From the cell containing the given text, extract its center point as [X, Y] coordinate. 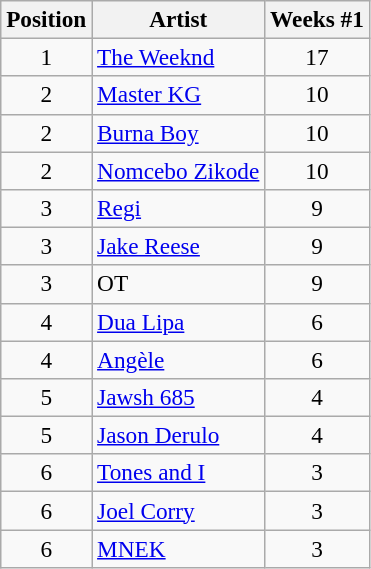
Regi [178, 208]
Artist [178, 19]
The Weeknd [178, 57]
Nomcebo Zikode [178, 170]
1 [46, 57]
17 [318, 57]
Master KG [178, 95]
Dua Lipa [178, 322]
Jawsh 685 [178, 397]
Weeks #1 [318, 19]
Jake Reese [178, 246]
Jason Derulo [178, 435]
Angèle [178, 359]
Tones and I [178, 473]
Position [46, 19]
MNEK [178, 548]
Burna Boy [178, 133]
Joel Corry [178, 510]
OT [178, 284]
